Scan for the cell matching the given text and deliver its [x, y] coordinate at center. 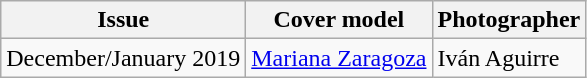
December/January 2019 [124, 58]
Mariana Zaragoza [339, 58]
Issue [124, 20]
Cover model [339, 20]
Iván Aguirre [509, 58]
Photographer [509, 20]
